Detect which cell encompasses the target text, then output its (x, y) center coordinate. 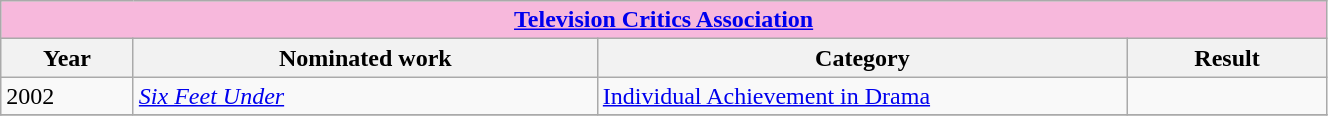
Result (1228, 58)
Nominated work (365, 58)
Category (862, 58)
Year (68, 58)
Individual Achievement in Drama (862, 96)
Television Critics Association (664, 20)
Six Feet Under (365, 96)
2002 (68, 96)
